Determine the [X, Y] coordinate at the center of the cell enclosing the given text.  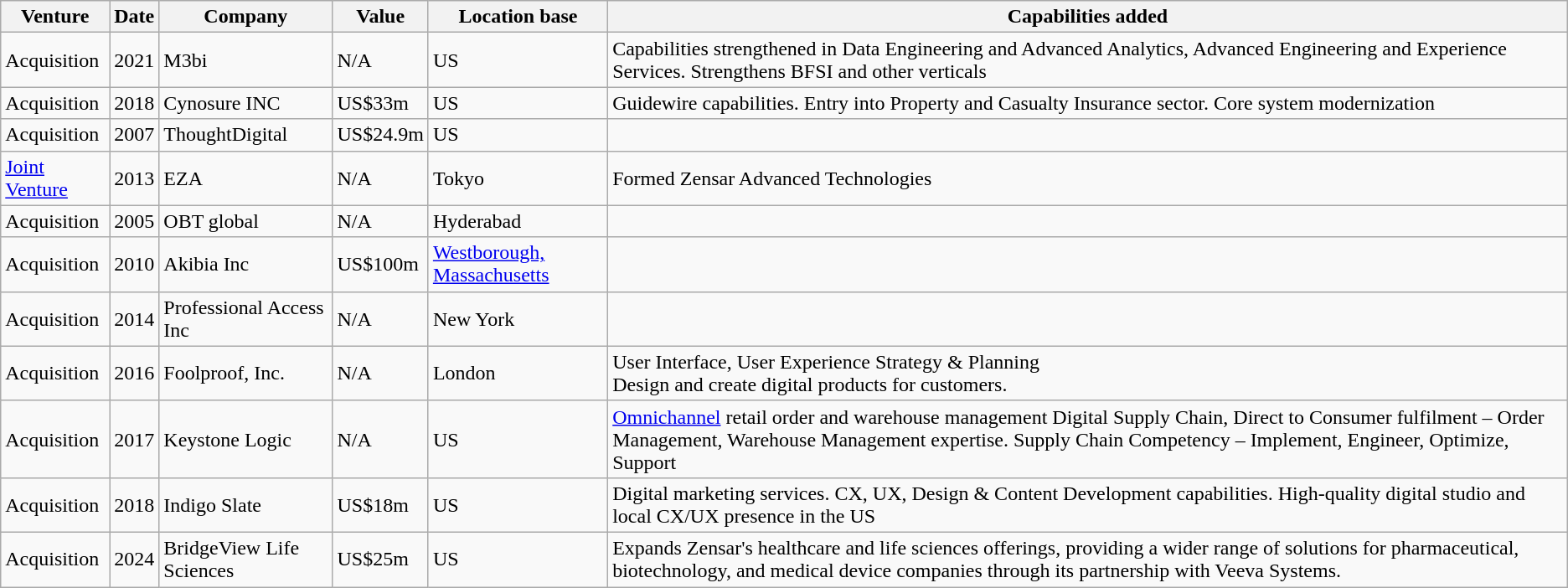
Value [380, 17]
Location base [518, 17]
M3bi [246, 60]
Formed Zensar Advanced Technologies [1088, 178]
Capabilities added [1088, 17]
Foolproof, Inc. [246, 374]
Tokyo [518, 178]
Professional Access Inc [246, 318]
Digital marketing services. CX, UX, Design & Content Development capabilities. High-quality digital studio and local CX/UX presence in the US [1088, 504]
US$18m [380, 504]
Venture [55, 17]
US$25m [380, 560]
Guidewire capabilities. Entry into Property and Casualty Insurance sector. Core system modernization [1088, 103]
2014 [134, 318]
2007 [134, 135]
2005 [134, 221]
US$100m [380, 265]
Company [246, 17]
Joint Venture [55, 178]
EZA [246, 178]
Keystone Logic [246, 439]
2010 [134, 265]
User Interface, User Experience Strategy & PlanningDesign and create digital products for customers. [1088, 374]
2013 [134, 178]
New York [518, 318]
ThoughtDigital [246, 135]
Date [134, 17]
2016 [134, 374]
2024 [134, 560]
2017 [134, 439]
Indigo Slate [246, 504]
2021 [134, 60]
Westborough, Massachusetts [518, 265]
BridgeView Life Sciences [246, 560]
US$24.9m [380, 135]
Cynosure INC [246, 103]
Hyderabad [518, 221]
US$33m [380, 103]
Akibia Inc [246, 265]
London [518, 374]
OBT global [246, 221]
